Locate the cell with the specified text and output its (x, y) center coordinate. 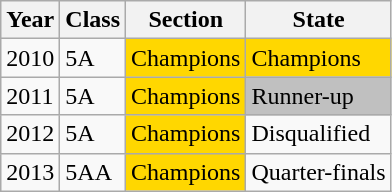
State (318, 20)
Disqualified (318, 134)
2010 (30, 58)
Section (186, 20)
Year (30, 20)
2012 (30, 134)
2013 (30, 172)
Class (93, 20)
2011 (30, 96)
Runner-up (318, 96)
Quarter-finals (318, 172)
5AA (93, 172)
